Extract the [X, Y] coordinate from the center of the cell holding the provided text.  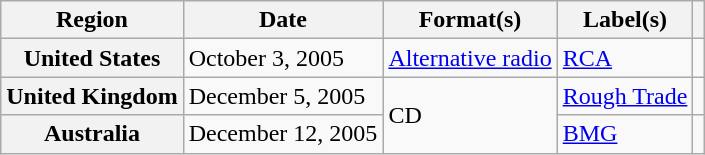
United States [92, 58]
United Kingdom [92, 96]
CD [470, 115]
Rough Trade [625, 96]
Alternative radio [470, 58]
Australia [92, 134]
December 12, 2005 [283, 134]
BMG [625, 134]
Label(s) [625, 20]
Format(s) [470, 20]
Region [92, 20]
RCA [625, 58]
October 3, 2005 [283, 58]
December 5, 2005 [283, 96]
Date [283, 20]
